Determine the (X, Y) coordinate at the center of the cell enclosing the given text.  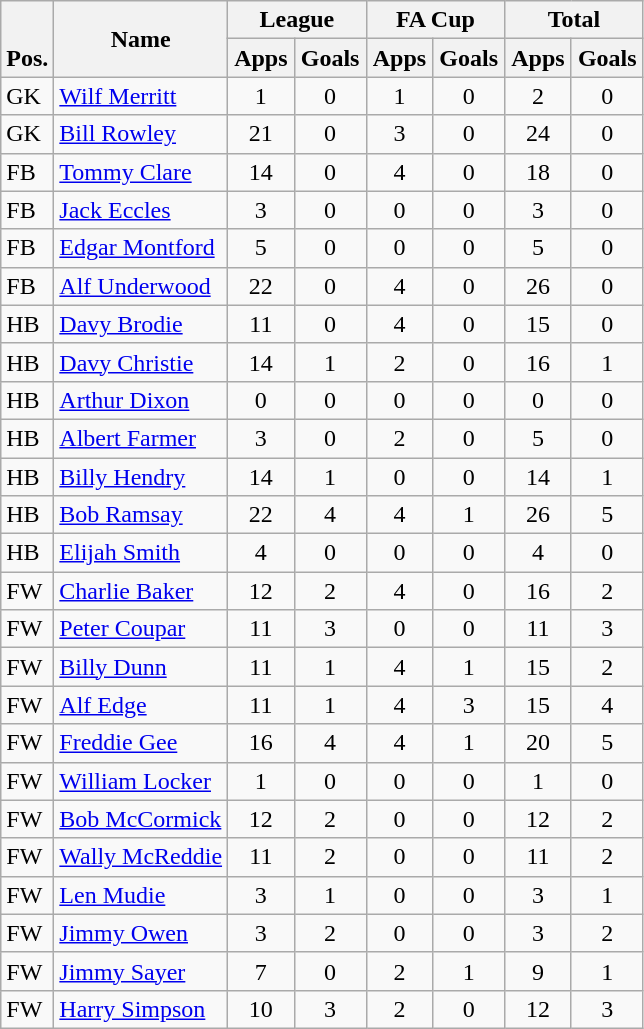
Davy Christie (141, 362)
Edgar Montford (141, 248)
7 (262, 971)
Billy Hendry (141, 477)
Alf Edge (141, 705)
Harry Simpson (141, 1009)
Name (141, 39)
Bob McCormick (141, 819)
Total (574, 20)
Freddie Gee (141, 743)
Billy Dunn (141, 667)
9 (538, 971)
League (298, 20)
Arthur Dixon (141, 400)
18 (538, 172)
Davy Brodie (141, 324)
Jimmy Owen (141, 933)
Jack Eccles (141, 210)
10 (262, 1009)
Elijah Smith (141, 553)
Albert Farmer (141, 438)
Wally McReddie (141, 857)
24 (538, 134)
Bill Rowley (141, 134)
20 (538, 743)
21 (262, 134)
Tommy Clare (141, 172)
Peter Coupar (141, 629)
Alf Underwood (141, 286)
Pos. (28, 39)
Bob Ramsay (141, 515)
Wilf Merritt (141, 96)
FA Cup (436, 20)
Charlie Baker (141, 591)
William Locker (141, 781)
Jimmy Sayer (141, 971)
Len Mudie (141, 895)
